Identify which cell holds the provided text, then report its [x, y] central coordinate. 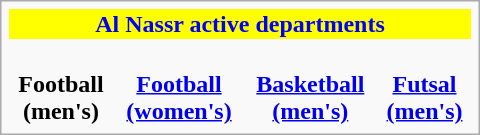
Football(men's) [60, 84]
Al Nassr active departments [240, 24]
Football(women's) [180, 84]
Futsal(men's) [424, 84]
Basketball(men's) [310, 84]
